Search for the cell housing the specified text and yield its [X, Y] center coordinate. 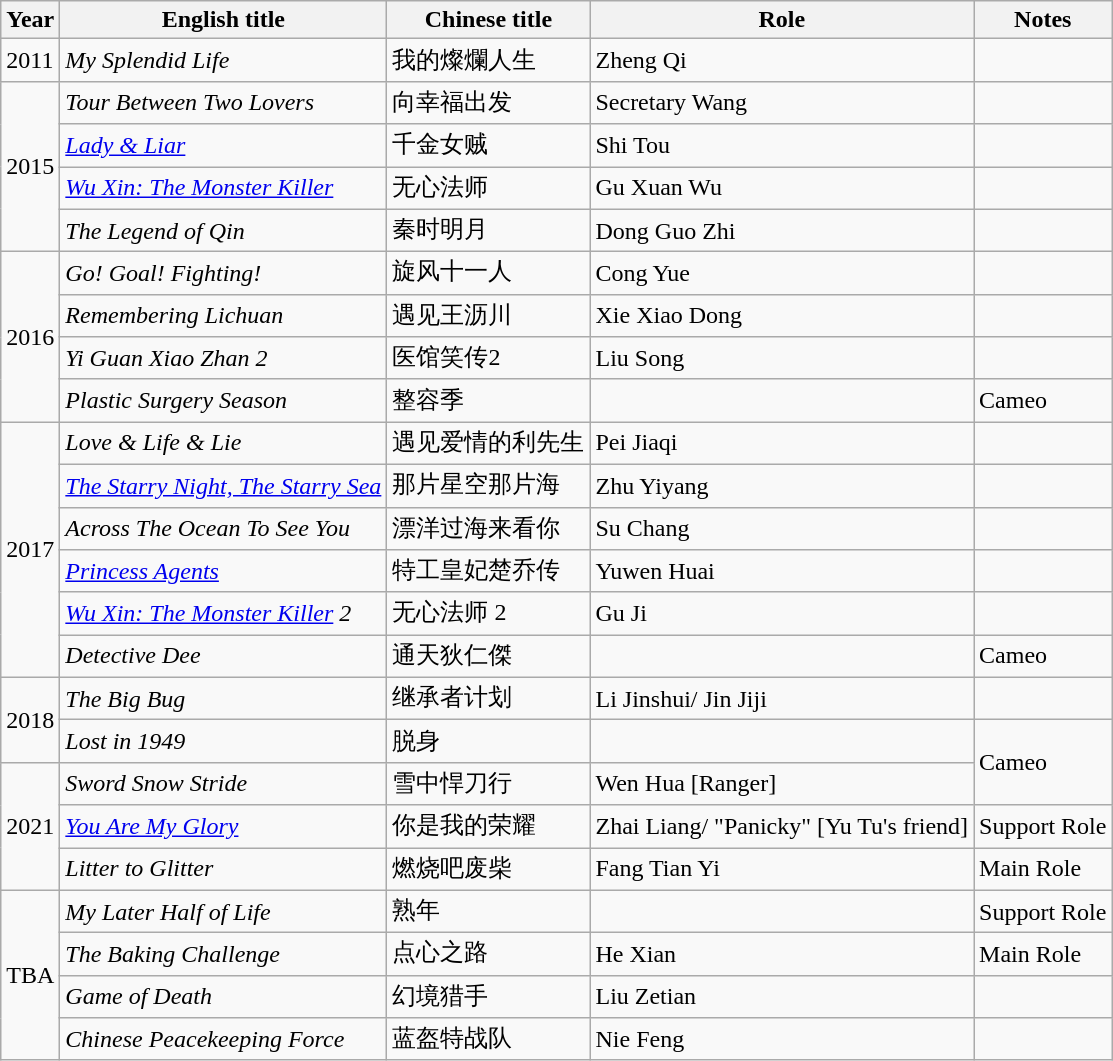
点心之路 [488, 954]
Princess Agents [224, 572]
遇见王沥川 [488, 316]
The Legend of Qin [224, 230]
Role [782, 20]
整容季 [488, 400]
Wu Xin: The Monster Killer 2 [224, 614]
Gu Xuan Wu [782, 188]
Cong Yue [782, 274]
通天狄仁傑 [488, 656]
燃烧吧废柴 [488, 870]
旋风十一人 [488, 274]
Love & Life & Lie [224, 444]
Chinese Peacekeeping Force [224, 1040]
The Big Bug [224, 698]
Go! Goal! Fighting! [224, 274]
Wu Xin: The Monster Killer [224, 188]
Yuwen Huai [782, 572]
Tour Between Two Lovers [224, 102]
Pei Jiaqi [782, 444]
Across The Ocean To See You [224, 528]
Plastic Surgery Season [224, 400]
继承者计划 [488, 698]
Li Jinshui/ Jin Jiji [782, 698]
千金女贼 [488, 146]
TBA [30, 975]
Game of Death [224, 996]
遇见爱情的利先生 [488, 444]
Fang Tian Yi [782, 870]
Sword Snow Stride [224, 784]
Zhu Yiyang [782, 486]
秦时明月 [488, 230]
雪中悍刀行 [488, 784]
Notes [1043, 20]
蓝盔特战队 [488, 1040]
Year [30, 20]
He Xian [782, 954]
The Starry Night, The Starry Sea [224, 486]
Lady & Liar [224, 146]
Nie Feng [782, 1040]
The Baking Challenge [224, 954]
My Splendid Life [224, 60]
Dong Guo Zhi [782, 230]
Shi Tou [782, 146]
2016 [30, 337]
2011 [30, 60]
Gu Ji [782, 614]
你是我的荣耀 [488, 826]
Su Chang [782, 528]
Wen Hua [Ranger] [782, 784]
2021 [30, 826]
特工皇妃楚乔传 [488, 572]
Lost in 1949 [224, 742]
My Later Half of Life [224, 912]
Xie Xiao Dong [782, 316]
那片星空那片海 [488, 486]
无心法师 2 [488, 614]
脱身 [488, 742]
You Are My Glory [224, 826]
医馆笑传2 [488, 358]
Liu Song [782, 358]
向幸福出发 [488, 102]
幻境猎手 [488, 996]
无心法师 [488, 188]
2018 [30, 720]
我的燦爛人生 [488, 60]
Remembering Lichuan [224, 316]
熟年 [488, 912]
Liu Zetian [782, 996]
Zhai Liang/ "Panicky" [Yu Tu's friend] [782, 826]
Yi Guan Xiao Zhan 2 [224, 358]
Chinese title [488, 20]
2017 [30, 550]
2015 [30, 166]
Litter to Glitter [224, 870]
漂洋过海来看你 [488, 528]
Zheng Qi [782, 60]
Detective Dee [224, 656]
English title [224, 20]
Secretary Wang [782, 102]
